Determine the [x, y] coordinate at the center of the cell enclosing the given text.  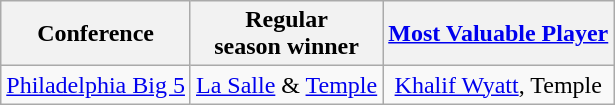
Conference [96, 34]
Most Valuable Player [498, 34]
Khalif Wyatt, Temple [498, 85]
La Salle & Temple [286, 85]
Regular season winner [286, 34]
Philadelphia Big 5 [96, 85]
